For the text-containing cell, return its midpoint in [x, y] coordinate format. 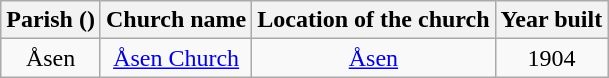
Parish () [51, 20]
1904 [552, 58]
Church name [176, 20]
Year built [552, 20]
Åsen Church [176, 58]
Location of the church [374, 20]
